Return the (X, Y) coordinate for the center point of the cell that contains the specified text.  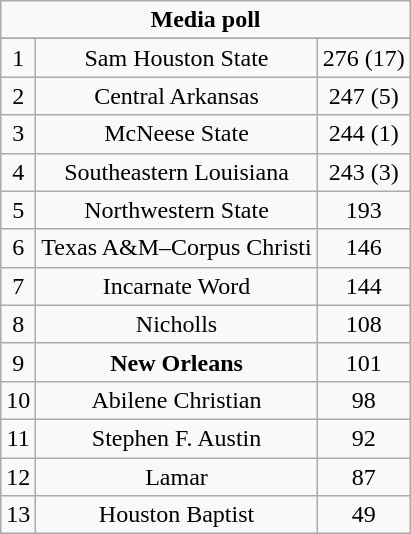
247 (5) (364, 96)
243 (3) (364, 172)
4 (18, 172)
101 (364, 362)
Stephen F. Austin (176, 438)
Abilene Christian (176, 400)
Incarnate Word (176, 286)
49 (364, 515)
Sam Houston State (176, 58)
Northwestern State (176, 210)
5 (18, 210)
Media poll (206, 20)
276 (17) (364, 58)
1 (18, 58)
11 (18, 438)
144 (364, 286)
2 (18, 96)
13 (18, 515)
244 (1) (364, 134)
12 (18, 477)
McNeese State (176, 134)
New Orleans (176, 362)
92 (364, 438)
6 (18, 248)
7 (18, 286)
Central Arkansas (176, 96)
10 (18, 400)
87 (364, 477)
98 (364, 400)
Houston Baptist (176, 515)
Nicholls (176, 324)
108 (364, 324)
Southeastern Louisiana (176, 172)
9 (18, 362)
146 (364, 248)
Lamar (176, 477)
Texas A&M–Corpus Christi (176, 248)
8 (18, 324)
3 (18, 134)
193 (364, 210)
